Output the (X, Y) coordinate of the center of the cell containing the given text.  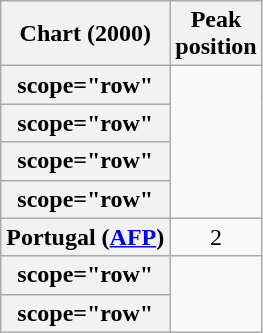
Portugal (AFP) (86, 237)
Chart (2000) (86, 34)
2 (216, 237)
Peakposition (216, 34)
